Output the [x, y] coordinate of the center of the cell containing the given text.  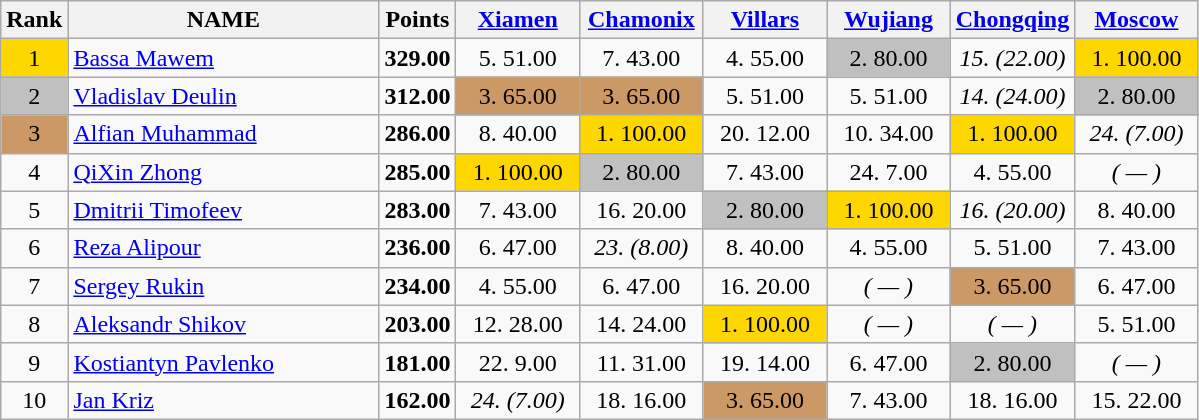
12. 28.00 [518, 324]
Dmitrii Timofeev [224, 210]
2 [34, 96]
Bassa Mawem [224, 58]
16. (20.00) [1012, 210]
Xiamen [518, 20]
Villars [765, 20]
Sergey Rukin [224, 286]
24. 7.00 [889, 172]
Moscow [1137, 20]
9 [34, 362]
5 [34, 210]
14. 24.00 [642, 324]
Points [418, 20]
QiXin Zhong [224, 172]
181.00 [418, 362]
15. (22.00) [1012, 58]
Vladislav Deulin [224, 96]
8 [34, 324]
22. 9.00 [518, 362]
1 [34, 58]
7 [34, 286]
Reza Alipour [224, 248]
23. (8.00) [642, 248]
Rank [34, 20]
NAME [224, 20]
Wujiang [889, 20]
203.00 [418, 324]
6 [34, 248]
Kostiantyn Pavlenko [224, 362]
10. 34.00 [889, 134]
Alfian Muhammad [224, 134]
286.00 [418, 134]
Chamonix [642, 20]
11. 31.00 [642, 362]
283.00 [418, 210]
20. 12.00 [765, 134]
Chongqing [1012, 20]
234.00 [418, 286]
329.00 [418, 58]
162.00 [418, 400]
19. 14.00 [765, 362]
4 [34, 172]
285.00 [418, 172]
14. (24.00) [1012, 96]
236.00 [418, 248]
15. 22.00 [1137, 400]
10 [34, 400]
312.00 [418, 96]
Jan Kriz [224, 400]
Aleksandr Shikov [224, 324]
3 [34, 134]
